Return (X, Y) of the center of cell containing provided text 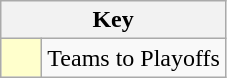
Teams to Playoffs (134, 58)
Key (114, 20)
